Locate the cell with the specified text and output its [x, y] center coordinate. 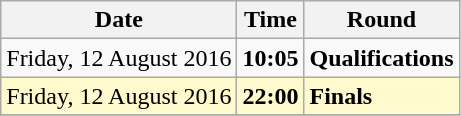
Date [119, 20]
Time [270, 20]
10:05 [270, 58]
Finals [382, 96]
Qualifications [382, 58]
22:00 [270, 96]
Round [382, 20]
